Detect which cell encompasses the target text, then output its (x, y) center coordinate. 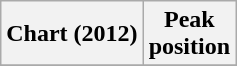
Peakposition (189, 34)
Chart (2012) (72, 34)
